Extract the (x, y) coordinate from the center of the cell holding the provided text.  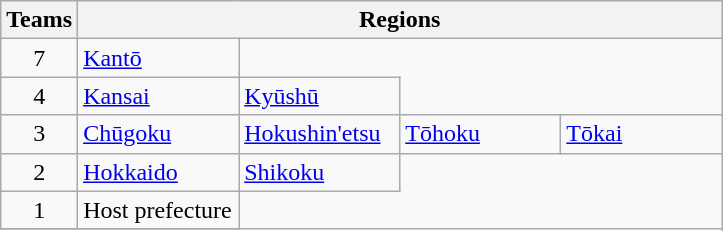
1 (40, 210)
Kantō (158, 58)
Chūgoku (158, 134)
Hokkaido (158, 172)
Host prefecture (158, 210)
Hokushin'etsu (320, 134)
Kansai (158, 96)
Kyūshū (320, 96)
Tōkai (642, 134)
4 (40, 96)
7 (40, 58)
3 (40, 134)
Regions (400, 20)
2 (40, 172)
Tōhoku (480, 134)
Shikoku (320, 172)
Teams (40, 20)
